Search for the cell housing the specified text and yield its (X, Y) center coordinate. 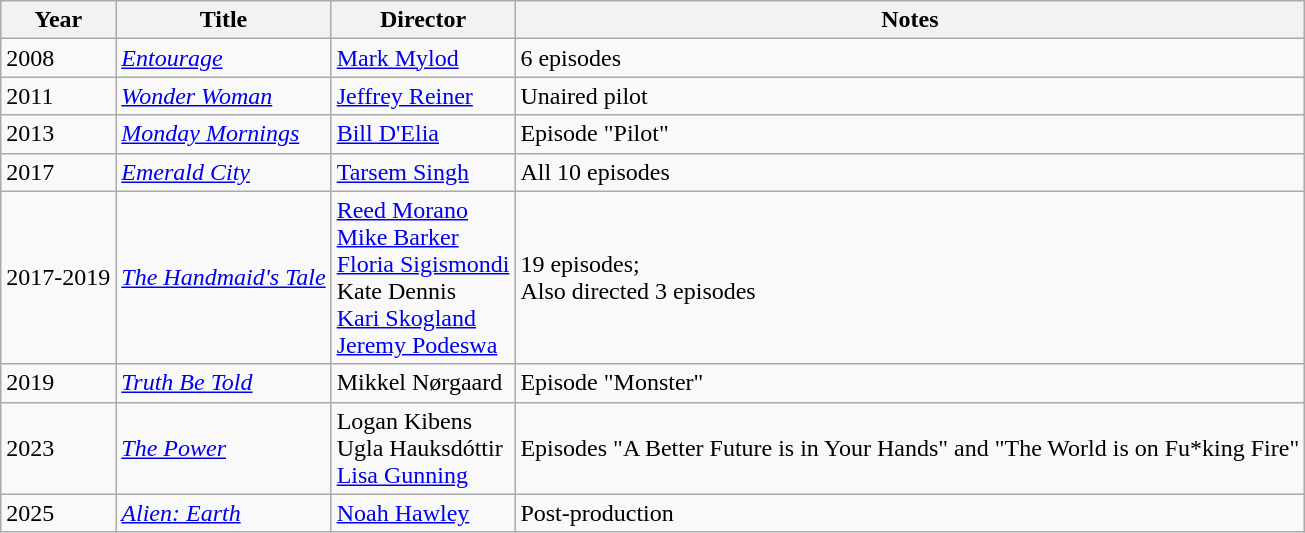
Year (58, 20)
Episode "Monster" (910, 383)
Truth Be Told (224, 383)
Post-production (910, 513)
Bill D'Elia (423, 134)
2011 (58, 96)
Reed MoranoMike BarkerFloria SigismondiKate DennisKari SkoglandJeremy Podeswa (423, 278)
Notes (910, 20)
Title (224, 20)
Logan KibensUgla HauksdóttirLisa Gunning (423, 448)
Entourage (224, 58)
2017 (58, 172)
Wonder Woman (224, 96)
2008 (58, 58)
2025 (58, 513)
Episodes "A Better Future is in Your Hands" and "The World is on Fu*king Fire" (910, 448)
2017-2019 (58, 278)
Episode "Pilot" (910, 134)
The Handmaid's Tale (224, 278)
Mark Mylod (423, 58)
Alien: Earth (224, 513)
Emerald City (224, 172)
Tarsem Singh (423, 172)
19 episodes;Also directed 3 episodes (910, 278)
2023 (58, 448)
Unaired pilot (910, 96)
Monday Mornings (224, 134)
Director (423, 20)
2019 (58, 383)
2013 (58, 134)
All 10 episodes (910, 172)
Mikkel Nørgaard (423, 383)
The Power (224, 448)
Jeffrey Reiner (423, 96)
6 episodes (910, 58)
Noah Hawley (423, 513)
